Provide the (X, Y) coordinate of the cell's center where the given text is located.  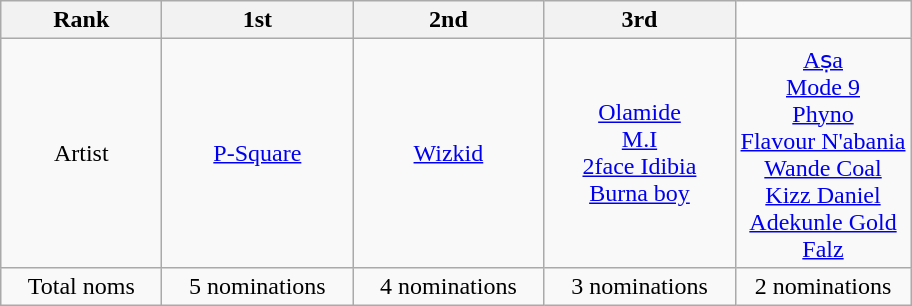
3 nominations (640, 286)
2 nominations (823, 286)
Rank (82, 20)
5 nominations (258, 286)
OlamideM.I2face IdibiaBurna boy (640, 154)
2nd (448, 20)
AṣaMode 9PhynoFlavour N'abaniaWande CoalKizz DanielAdekunle GoldFalz (823, 154)
3rd (640, 20)
P-Square (258, 154)
Wizkid (448, 154)
Total noms (82, 286)
4 nominations (448, 286)
Artist (82, 154)
1st (258, 20)
